Identify which cell holds the provided text, then report its (x, y) central coordinate. 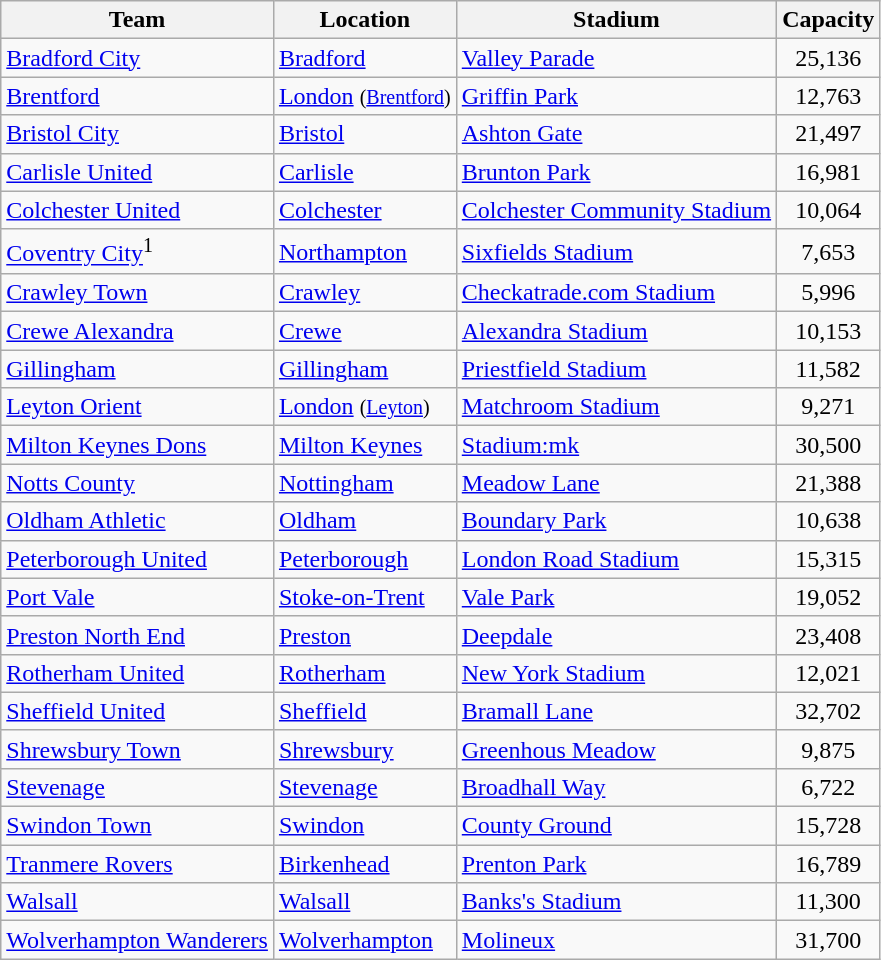
Shrewsbury (364, 749)
London (Brentford) (364, 96)
Northampton (364, 252)
21,388 (828, 483)
Greenhous Meadow (616, 749)
New York Stadium (616, 673)
Deepdale (616, 635)
Milton Keynes Dons (138, 445)
7,653 (828, 252)
Stadium (616, 20)
12,763 (828, 96)
London Road Stadium (616, 559)
Crewe (364, 331)
Peterborough (364, 559)
Sheffield (364, 711)
Broadhall Way (616, 787)
31,700 (828, 940)
16,789 (828, 864)
Stoke-on-Trent (364, 597)
10,064 (828, 210)
Birkenhead (364, 864)
Sixfields Stadium (616, 252)
Swindon Town (138, 826)
Ashton Gate (616, 134)
Molineux (616, 940)
21,497 (828, 134)
Oldham (364, 521)
Checkatrade.com Stadium (616, 293)
Swindon (364, 826)
Notts County (138, 483)
Shrewsbury Town (138, 749)
Bradford City (138, 58)
Carlisle (364, 172)
Coventry City1 (138, 252)
Colchester Community Stadium (616, 210)
Milton Keynes (364, 445)
Rotherham United (138, 673)
25,136 (828, 58)
9,271 (828, 407)
16,981 (828, 172)
Preston (364, 635)
Capacity (828, 20)
Crawley (364, 293)
23,408 (828, 635)
Rotherham (364, 673)
Wolverhampton Wanderers (138, 940)
Colchester (364, 210)
Peterborough United (138, 559)
Bramall Lane (616, 711)
5,996 (828, 293)
9,875 (828, 749)
10,153 (828, 331)
Team (138, 20)
Leyton Orient (138, 407)
Location (364, 20)
Sheffield United (138, 711)
Wolverhampton (364, 940)
Vale Park (616, 597)
Priestfield Stadium (616, 369)
Brentford (138, 96)
11,300 (828, 902)
Colchester United (138, 210)
London (Leyton) (364, 407)
Preston North End (138, 635)
Crewe Alexandra (138, 331)
15,315 (828, 559)
30,500 (828, 445)
Oldham Athletic (138, 521)
Bradford (364, 58)
12,021 (828, 673)
Alexandra Stadium (616, 331)
Boundary Park (616, 521)
Stadium:mk (616, 445)
Brunton Park (616, 172)
Bristol City (138, 134)
Carlisle United (138, 172)
Prenton Park (616, 864)
Crawley Town (138, 293)
Griffin Park (616, 96)
15,728 (828, 826)
Matchroom Stadium (616, 407)
32,702 (828, 711)
Bristol (364, 134)
Tranmere Rovers (138, 864)
10,638 (828, 521)
Valley Parade (616, 58)
11,582 (828, 369)
Port Vale (138, 597)
19,052 (828, 597)
Nottingham (364, 483)
6,722 (828, 787)
Meadow Lane (616, 483)
County Ground (616, 826)
Banks's Stadium (616, 902)
